Detect which cell encompasses the target text, then output its (x, y) center coordinate. 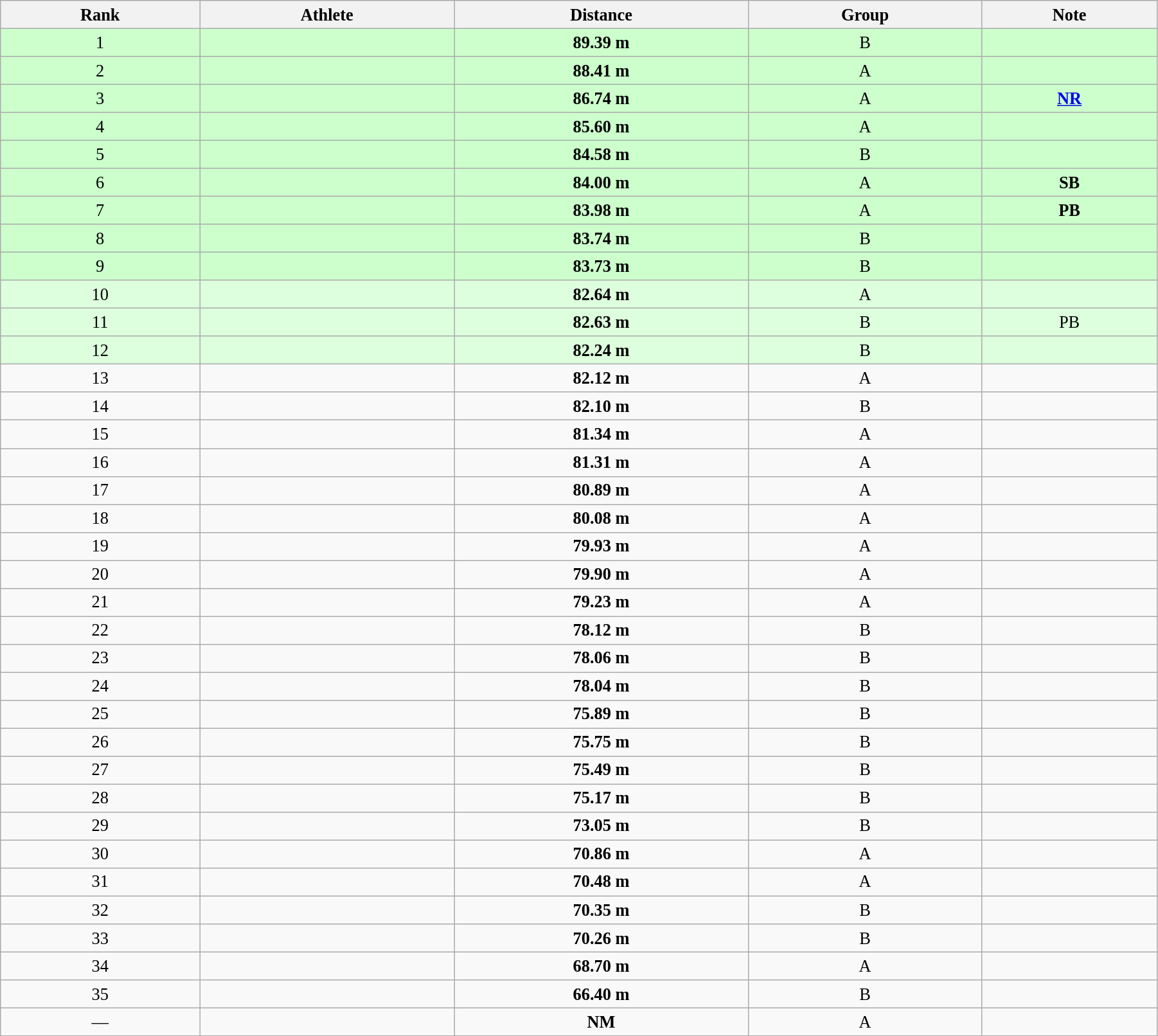
2 (100, 70)
7 (100, 210)
13 (100, 378)
32 (100, 910)
30 (100, 854)
15 (100, 434)
28 (100, 798)
26 (100, 742)
68.70 m (601, 966)
NM (601, 1022)
Athlete (327, 14)
Rank (100, 14)
18 (100, 518)
82.63 m (601, 322)
79.93 m (601, 546)
6 (100, 183)
23 (100, 658)
3 (100, 98)
14 (100, 406)
12 (100, 350)
83.74 m (601, 238)
25 (100, 714)
Note (1069, 14)
83.98 m (601, 210)
1 (100, 42)
84.00 m (601, 183)
24 (100, 686)
21 (100, 602)
29 (100, 826)
85.60 m (601, 127)
75.49 m (601, 770)
9 (100, 266)
80.89 m (601, 490)
70.86 m (601, 854)
79.23 m (601, 602)
SB (1069, 183)
83.73 m (601, 266)
4 (100, 127)
89.39 m (601, 42)
78.06 m (601, 658)
35 (100, 994)
78.12 m (601, 630)
34 (100, 966)
82.24 m (601, 350)
8 (100, 238)
82.12 m (601, 378)
78.04 m (601, 686)
20 (100, 574)
88.41 m (601, 70)
16 (100, 462)
33 (100, 938)
31 (100, 882)
66.40 m (601, 994)
86.74 m (601, 98)
Group (865, 14)
10 (100, 294)
70.35 m (601, 910)
80.08 m (601, 518)
11 (100, 322)
84.58 m (601, 154)
22 (100, 630)
70.26 m (601, 938)
82.64 m (601, 294)
73.05 m (601, 826)
82.10 m (601, 406)
75.17 m (601, 798)
70.48 m (601, 882)
19 (100, 546)
5 (100, 154)
27 (100, 770)
75.75 m (601, 742)
79.90 m (601, 574)
— (100, 1022)
Distance (601, 14)
17 (100, 490)
75.89 m (601, 714)
NR (1069, 98)
81.34 m (601, 434)
81.31 m (601, 462)
